Identify which cell holds the provided text, then report its (X, Y) central coordinate. 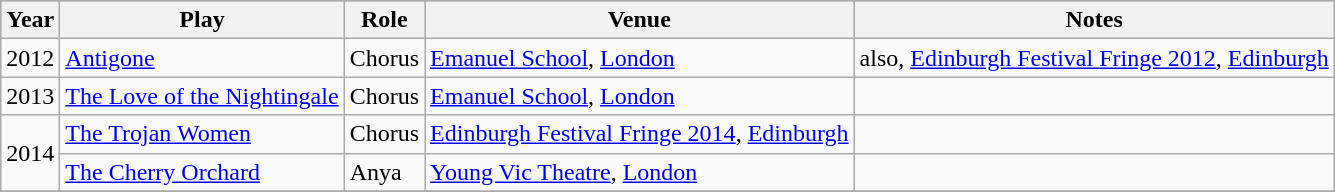
also, Edinburgh Festival Fringe 2012, Edinburgh (1094, 58)
2013 (30, 96)
Role (384, 20)
Antigone (202, 58)
The Love of the Nightingale (202, 96)
Play (202, 20)
Year (30, 20)
The Trojan Women (202, 134)
Edinburgh Festival Fringe 2014, Edinburgh (640, 134)
The Cherry Orchard (202, 172)
Anya (384, 172)
2014 (30, 153)
2012 (30, 58)
Young Vic Theatre, London (640, 172)
Venue (640, 20)
Notes (1094, 20)
